For the text-containing cell, return its midpoint in (x, y) coordinate format. 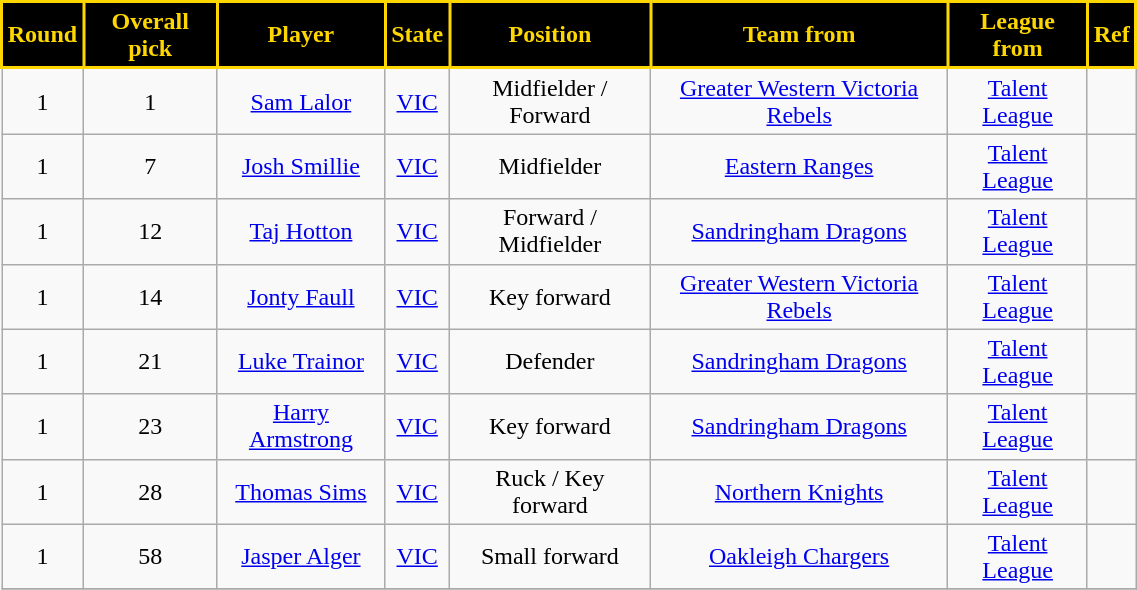
Ruck / Key forward (550, 492)
Ref (1112, 36)
Team from (799, 36)
Small forward (550, 556)
Luke Trainor (301, 362)
Jasper Alger (301, 556)
Position (550, 36)
Midfielder (550, 166)
Overall pick (150, 36)
Forward / Midfielder (550, 232)
Sam Lalor (301, 101)
Taj Hotton (301, 232)
12 (150, 232)
Player (301, 36)
Oakleigh Chargers (799, 556)
Josh Smillie (301, 166)
58 (150, 556)
Thomas Sims (301, 492)
Northern Knights (799, 492)
14 (150, 296)
Round (43, 36)
State (418, 36)
Harry Armstrong (301, 426)
28 (150, 492)
7 (150, 166)
League from (1018, 36)
Eastern Ranges (799, 166)
21 (150, 362)
23 (150, 426)
Defender (550, 362)
Midfielder / Forward (550, 101)
Jonty Faull (301, 296)
